Provide the (X, Y) coordinate of the cell's center where the given text is located.  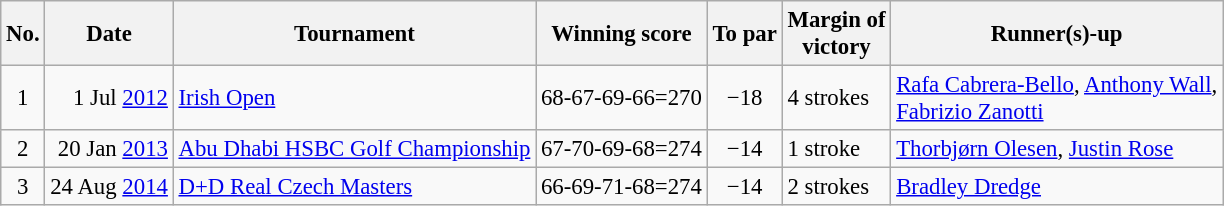
1 stroke (836, 149)
67-70-69-68=274 (622, 149)
Rafa Cabrera-Bello, Anthony Wall, Fabrizio Zanotti (1057, 98)
Thorbjørn Olesen, Justin Rose (1057, 149)
No. (23, 34)
To par (744, 34)
20 Jan 2013 (109, 149)
1 Jul 2012 (109, 98)
24 Aug 2014 (109, 187)
2 strokes (836, 187)
D+D Real Czech Masters (354, 187)
Bradley Dredge (1057, 187)
Margin ofvictory (836, 34)
1 (23, 98)
Abu Dhabi HSBC Golf Championship (354, 149)
Winning score (622, 34)
4 strokes (836, 98)
Irish Open (354, 98)
2 (23, 149)
Runner(s)-up (1057, 34)
Date (109, 34)
3 (23, 187)
66-69-71-68=274 (622, 187)
−18 (744, 98)
Tournament (354, 34)
68-67-69-66=270 (622, 98)
